Find where the given text appears and provide that cell's center as (x, y) coordinate. 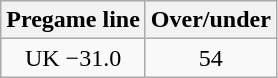
Over/under (210, 20)
54 (210, 58)
Pregame line (74, 20)
UK −31.0 (74, 58)
